Return the [x, y] coordinate for the center point of the cell that contains the specified text.  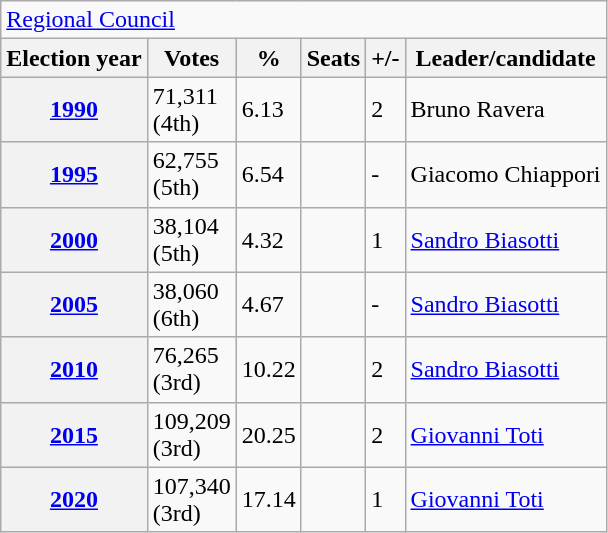
4.32 [268, 240]
2015 [74, 434]
6.13 [268, 110]
62,755(5th) [192, 174]
2020 [74, 500]
Bruno Ravera [506, 110]
6.54 [268, 174]
Giacomo Chiappori [506, 174]
109,209(3rd) [192, 434]
10.22 [268, 370]
2005 [74, 304]
1995 [74, 174]
38,104(5th) [192, 240]
Leader/candidate [506, 58]
Election year [74, 58]
% [268, 58]
4.67 [268, 304]
Seats [333, 58]
38,060(6th) [192, 304]
76,265(3rd) [192, 370]
Votes [192, 58]
17.14 [268, 500]
20.25 [268, 434]
2010 [74, 370]
71,311(4th) [192, 110]
2000 [74, 240]
Regional Council [304, 20]
+/- [386, 58]
107,340(3rd) [192, 500]
1990 [74, 110]
